Provide the (X, Y) coordinate of the cell's center where the given text is located.  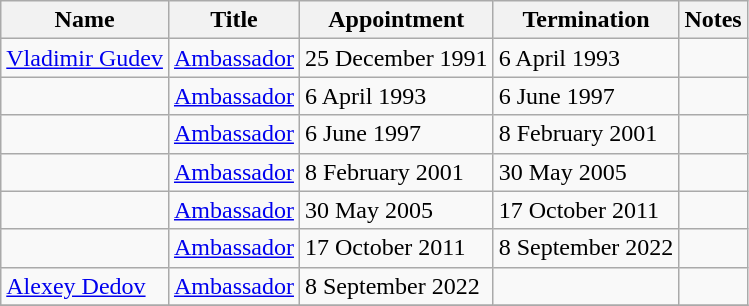
Vladimir Gudev (85, 58)
Termination (586, 20)
Name (85, 20)
25 December 1991 (396, 58)
Title (234, 20)
Appointment (396, 20)
Alexey Dedov (85, 286)
Notes (713, 20)
